Output the [x, y] coordinate of the center of the cell containing the given text.  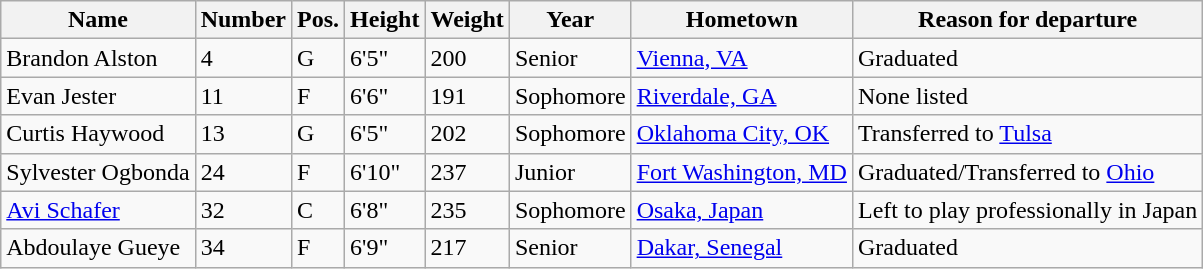
Weight [467, 20]
Oklahoma City, OK [742, 134]
200 [467, 58]
237 [467, 172]
Osaka, Japan [742, 210]
Graduated/Transferred to Ohio [1027, 172]
24 [243, 172]
Junior [570, 172]
Riverdale, GA [742, 96]
Transferred to Tulsa [1027, 134]
Name [98, 20]
191 [467, 96]
Curtis Haywood [98, 134]
Abdoulaye Gueye [98, 248]
Hometown [742, 20]
6'9" [385, 248]
235 [467, 210]
202 [467, 134]
6'6" [385, 96]
13 [243, 134]
Avi Schafer [98, 210]
6'8" [385, 210]
Sylvester Ogbonda [98, 172]
Vienna, VA [742, 58]
Year [570, 20]
Height [385, 20]
32 [243, 210]
Brandon Alston [98, 58]
Dakar, Senegal [742, 248]
Number [243, 20]
C [318, 210]
6'10" [385, 172]
4 [243, 58]
Left to play professionally in Japan [1027, 210]
None listed [1027, 96]
34 [243, 248]
Evan Jester [98, 96]
Reason for departure [1027, 20]
Fort Washington, MD [742, 172]
11 [243, 96]
Pos. [318, 20]
217 [467, 248]
